Extract the (X, Y) coordinate from the center of the cell holding the provided text.  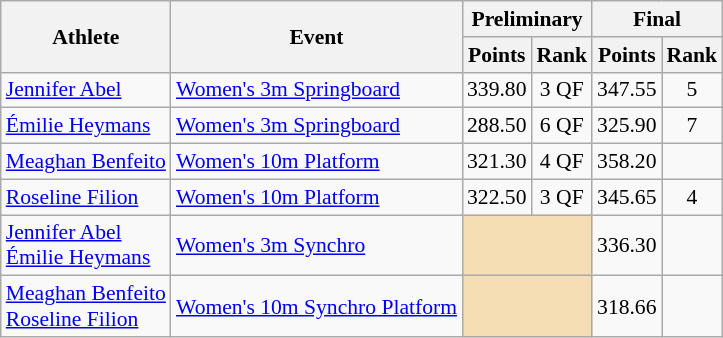
321.30 (496, 162)
Émilie Heymans (86, 126)
Roseline Filion (86, 197)
339.80 (496, 90)
Jennifer AbelÉmilie Heymans (86, 246)
Final (657, 19)
318.66 (626, 306)
4 (692, 197)
322.50 (496, 197)
Women's 3m Synchro (316, 246)
347.55 (626, 90)
7 (692, 126)
336.30 (626, 246)
6 QF (562, 126)
5 (692, 90)
Women's 10m Synchro Platform (316, 306)
Jennifer Abel (86, 90)
Event (316, 36)
Preliminary (527, 19)
345.65 (626, 197)
4 QF (562, 162)
358.20 (626, 162)
288.50 (496, 126)
325.90 (626, 126)
Meaghan BenfeitoRoseline Filion (86, 306)
Athlete (86, 36)
Meaghan Benfeito (86, 162)
